Search for the cell housing the specified text and yield its [X, Y] center coordinate. 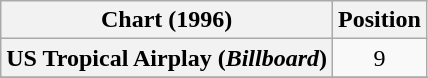
Position [380, 20]
Chart (1996) [167, 20]
9 [380, 58]
US Tropical Airplay (Billboard) [167, 58]
